Determine the (x, y) coordinate at the center of the cell enclosing the given text.  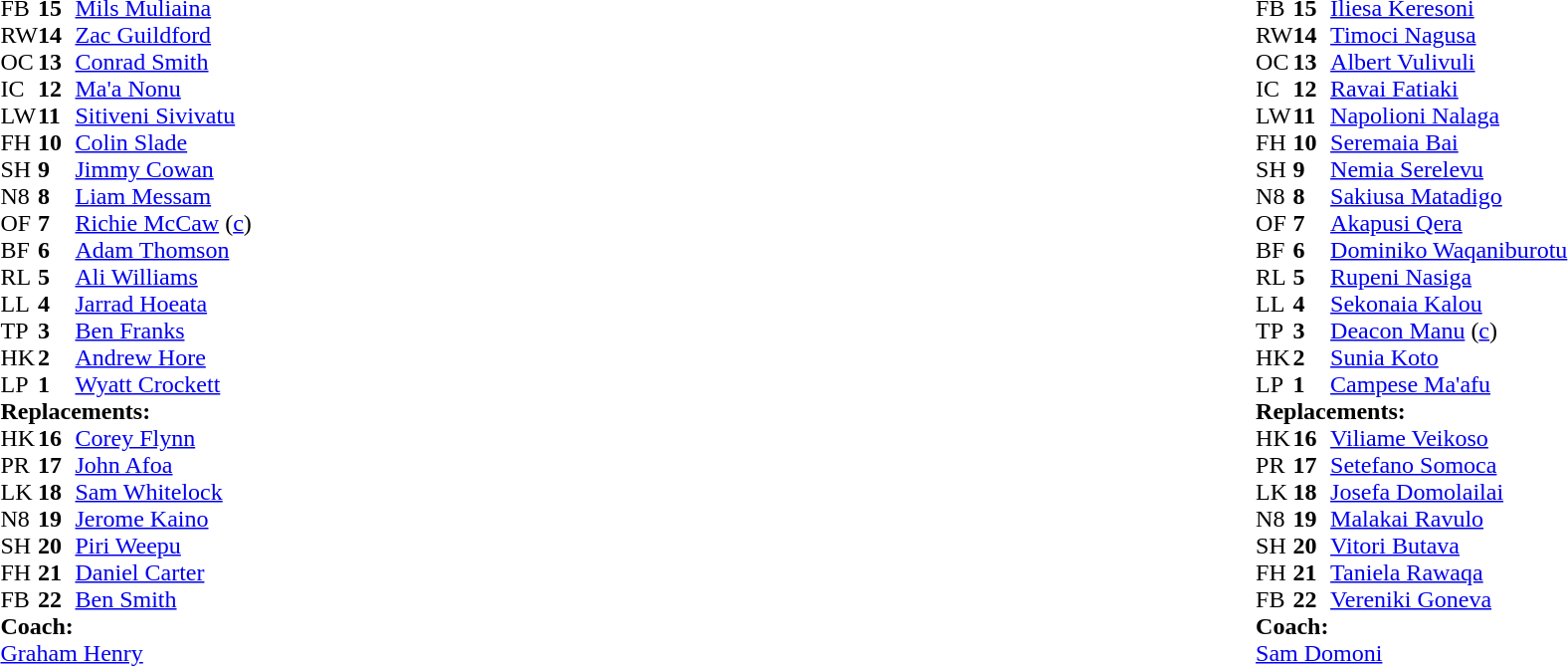
Adam Thomson (163, 251)
Piri Weepu (163, 546)
Malakai Ravulo (1449, 520)
Andrew Hore (163, 358)
Sam Domoni (1411, 653)
Vereniki Goneva (1449, 599)
Dominiko Waqaniburotu (1449, 251)
Setefano Somoca (1449, 466)
Viliame Veikoso (1449, 438)
Liam Messam (163, 197)
Vitori Butava (1449, 546)
Napolioni Nalaga (1449, 115)
Graham Henry (125, 653)
Jimmy Cowan (163, 169)
Ben Franks (163, 331)
Ben Smith (163, 599)
Taniela Rawaqa (1449, 573)
Josefa Domolailai (1449, 492)
Deacon Manu (c) (1449, 331)
Nemia Serelevu (1449, 169)
Ravai Fatiaki (1449, 90)
Ali Williams (163, 277)
Campese Ma'afu (1449, 384)
Seremaia Bai (1449, 143)
Zac Guildford (163, 36)
Akapusi Qera (1449, 223)
Sunia Koto (1449, 358)
Daniel Carter (163, 573)
Sam Whitelock (163, 492)
Sitiveni Sivivatu (163, 115)
Richie McCaw (c) (163, 223)
Jarrad Hoeata (163, 305)
Timoci Nagusa (1449, 36)
Colin Slade (163, 143)
Albert Vulivuli (1449, 62)
Jerome Kaino (163, 520)
John Afoa (163, 466)
Wyatt Crockett (163, 384)
Ma'a Nonu (163, 90)
Sakiusa Matadigo (1449, 197)
Rupeni Nasiga (1449, 277)
Sekonaia Kalou (1449, 305)
Conrad Smith (163, 62)
Corey Flynn (163, 438)
